Output the [x, y] coordinate of the center of the cell containing the given text.  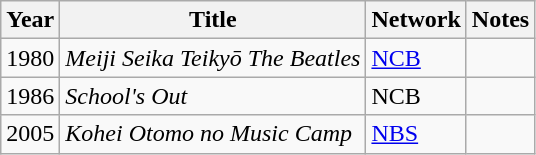
1980 [30, 58]
1986 [30, 96]
Notes [500, 20]
Title [213, 20]
Meiji Seika Teikyō The Beatles [213, 58]
Network [416, 20]
School's Out [213, 96]
2005 [30, 134]
Kohei Otomo no Music Camp [213, 134]
Year [30, 20]
NBS [416, 134]
